For the text-containing cell, return its midpoint in (X, Y) coordinate format. 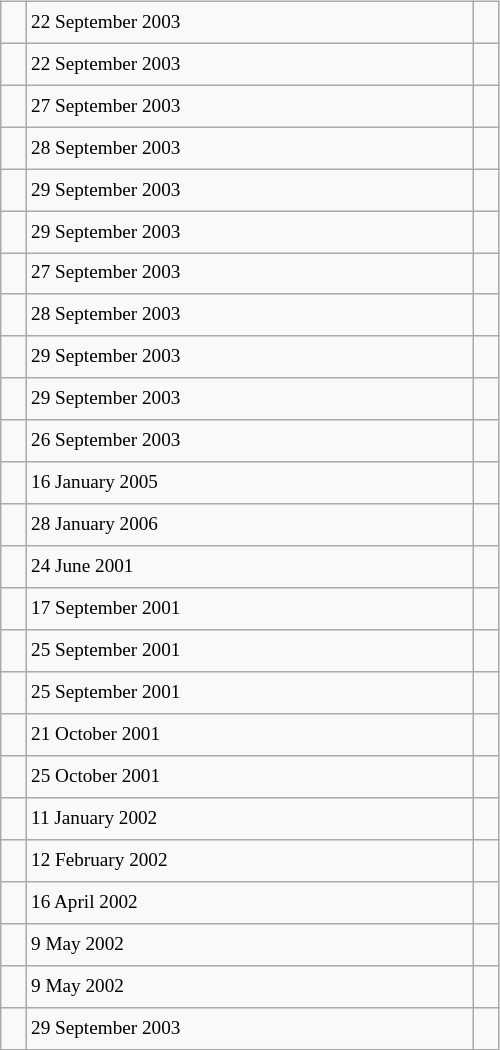
24 June 2001 (249, 567)
25 October 2001 (249, 777)
26 September 2003 (249, 441)
16 April 2002 (249, 902)
21 October 2001 (249, 735)
11 January 2002 (249, 819)
12 February 2002 (249, 861)
17 September 2001 (249, 609)
28 January 2006 (249, 525)
16 January 2005 (249, 483)
